Extract the [x, y] coordinate from the center of the cell holding the provided text.  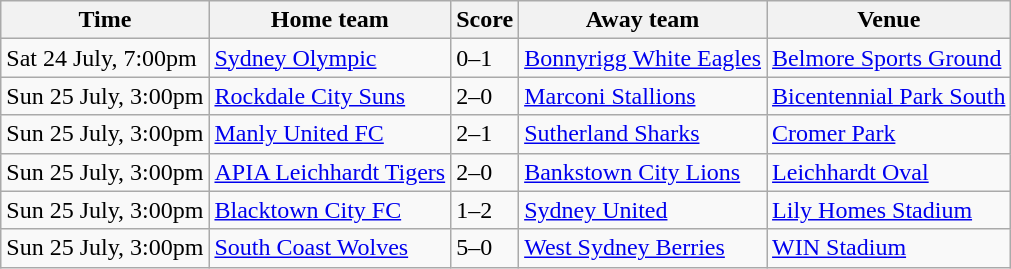
Belmore Sports Ground [889, 58]
1–2 [485, 210]
0–1 [485, 58]
Manly United FC [330, 134]
Cromer Park [889, 134]
Lily Homes Stadium [889, 210]
Leichhardt Oval [889, 172]
Home team [330, 20]
Bankstown City Lions [643, 172]
Time [105, 20]
West Sydney Berries [643, 248]
Sydney United [643, 210]
APIA Leichhardt Tigers [330, 172]
Rockdale City Suns [330, 96]
Bonnyrigg White Eagles [643, 58]
Sat 24 July, 7:00pm [105, 58]
Bicentennial Park South [889, 96]
2–1 [485, 134]
Away team [643, 20]
Score [485, 20]
Venue [889, 20]
5–0 [485, 248]
Marconi Stallions [643, 96]
Sutherland Sharks [643, 134]
WIN Stadium [889, 248]
Sydney Olympic [330, 58]
Blacktown City FC [330, 210]
South Coast Wolves [330, 248]
